Extract the (X, Y) coordinate from the center of the cell holding the provided text.  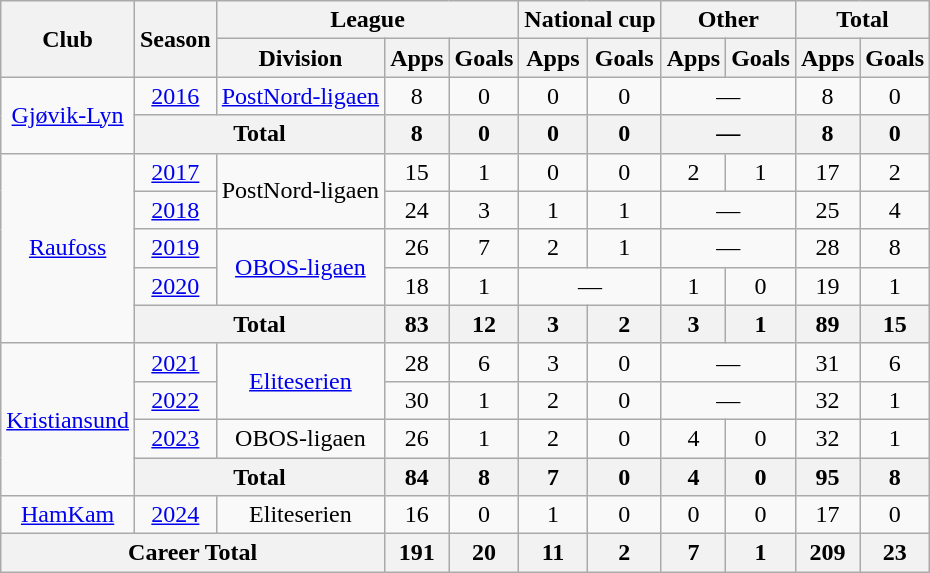
Career Total (193, 553)
19 (827, 286)
23 (895, 553)
Raufoss (68, 248)
2019 (175, 248)
20 (484, 553)
12 (484, 324)
89 (827, 324)
2024 (175, 515)
Season (175, 39)
95 (827, 477)
HamKam (68, 515)
2017 (175, 172)
Kristiansund (68, 419)
209 (827, 553)
Club (68, 39)
24 (417, 210)
83 (417, 324)
25 (827, 210)
National cup (590, 20)
2023 (175, 438)
191 (417, 553)
84 (417, 477)
League (368, 20)
2018 (175, 210)
Other (728, 20)
2021 (175, 362)
18 (417, 286)
2016 (175, 96)
31 (827, 362)
30 (417, 400)
Division (300, 58)
16 (417, 515)
Gjøvik-Lyn (68, 115)
11 (553, 553)
2020 (175, 286)
2022 (175, 400)
